Output the (x, y) coordinate of the center of the cell containing the given text.  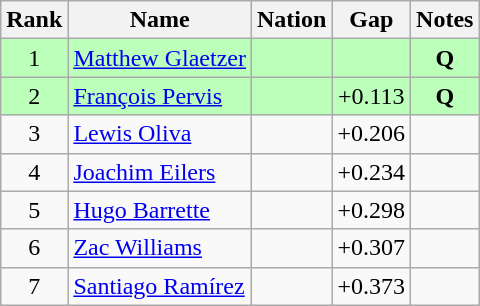
+0.113 (372, 96)
Gap (372, 20)
+0.307 (372, 248)
Matthew Glaetzer (160, 58)
5 (34, 210)
7 (34, 286)
+0.206 (372, 134)
6 (34, 248)
Hugo Barrette (160, 210)
4 (34, 172)
Nation (292, 20)
3 (34, 134)
2 (34, 96)
Lewis Oliva (160, 134)
+0.234 (372, 172)
+0.298 (372, 210)
François Pervis (160, 96)
Santiago Ramírez (160, 286)
Zac Williams (160, 248)
Rank (34, 20)
Joachim Eilers (160, 172)
+0.373 (372, 286)
1 (34, 58)
Name (160, 20)
Notes (445, 20)
